Return (x, y) of the center of cell containing provided text 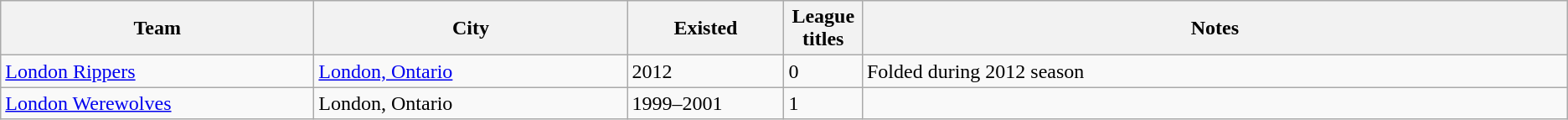
1999–2001 (705, 103)
Folded during 2012 season (1215, 71)
London Rippers (157, 71)
City (471, 29)
Existed (705, 29)
London Werewolves (157, 103)
0 (823, 71)
2012 (705, 71)
1 (823, 103)
League titles (823, 29)
Notes (1215, 29)
Team (157, 29)
